Search for the cell housing the specified text and yield its (x, y) center coordinate. 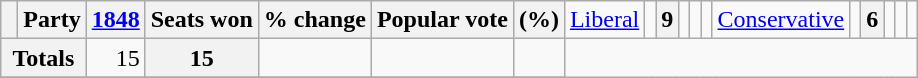
1848 (116, 20)
9 (668, 20)
Seats won (202, 20)
% change (314, 20)
Liberal (604, 20)
Totals (44, 58)
(%) (538, 20)
Party (52, 20)
6 (872, 20)
Popular vote (442, 20)
Conservative (781, 20)
